Return the (X, Y) coordinate for the center point of the cell that contains the specified text.  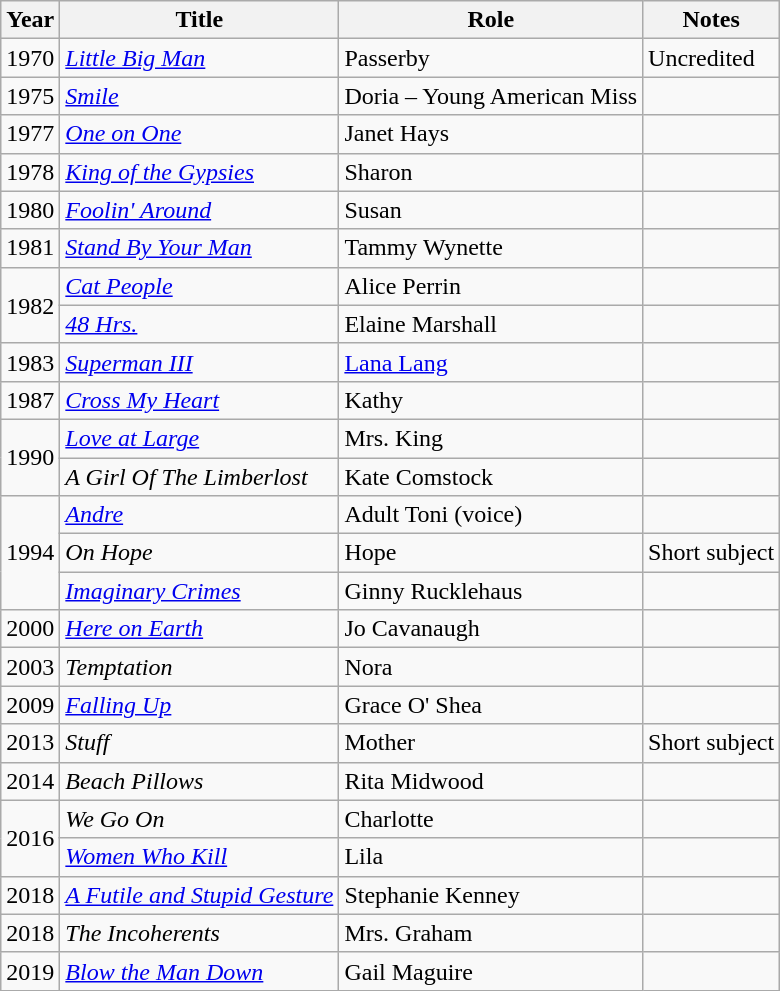
Stand By Your Man (200, 248)
2003 (30, 667)
Beach Pillows (200, 781)
Little Big Man (200, 58)
Mrs. Graham (491, 933)
1987 (30, 400)
A Girl Of The Limberlost (200, 477)
2019 (30, 971)
Mrs. King (491, 438)
Kate Comstock (491, 477)
1978 (30, 172)
Nora (491, 667)
Kathy (491, 400)
Temptation (200, 667)
1994 (30, 553)
48 Hrs. (200, 324)
Adult Toni (voice) (491, 515)
Charlotte (491, 819)
One on One (200, 134)
Notes (712, 20)
Here on Earth (200, 629)
Uncredited (712, 58)
Stuff (200, 743)
Women Who Kill (200, 857)
Title (200, 20)
Cross My Heart (200, 400)
Alice Perrin (491, 286)
Elaine Marshall (491, 324)
2013 (30, 743)
1982 (30, 305)
Mother (491, 743)
1981 (30, 248)
Grace O' Shea (491, 705)
Rita Midwood (491, 781)
Falling Up (200, 705)
2000 (30, 629)
Jo Cavanaugh (491, 629)
The Incoherents (200, 933)
Superman III (200, 362)
Gail Maguire (491, 971)
1980 (30, 210)
Passerby (491, 58)
Tammy Wynette (491, 248)
2009 (30, 705)
Stephanie Kenney (491, 895)
1975 (30, 96)
1977 (30, 134)
Doria – Young American Miss (491, 96)
On Hope (200, 553)
Susan (491, 210)
Janet Hays (491, 134)
Lana Lang (491, 362)
Ginny Rucklehaus (491, 591)
Andre (200, 515)
Smile (200, 96)
King of the Gypsies (200, 172)
Lila (491, 857)
Imaginary Crimes (200, 591)
Foolin' Around (200, 210)
Sharon (491, 172)
Hope (491, 553)
Year (30, 20)
2014 (30, 781)
Blow the Man Down (200, 971)
Role (491, 20)
1970 (30, 58)
2016 (30, 838)
Love at Large (200, 438)
1990 (30, 457)
We Go On (200, 819)
1983 (30, 362)
A Futile and Stupid Gesture (200, 895)
Cat People (200, 286)
